Output the (x, y) coordinate of the center of the cell containing the given text.  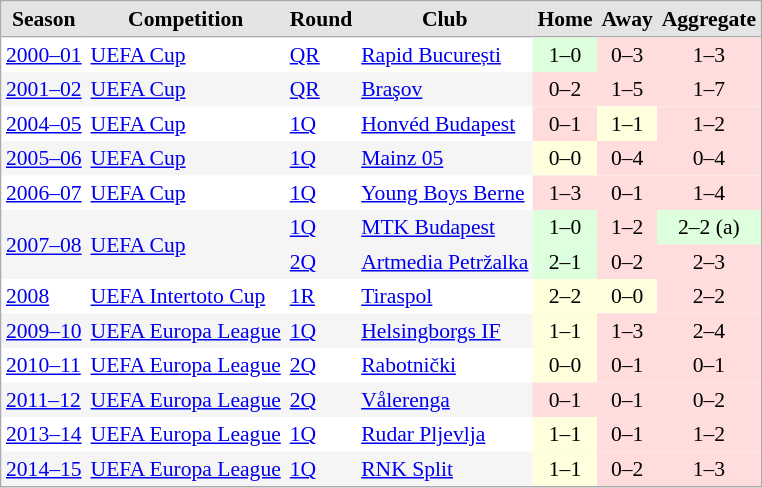
2006–07 (44, 193)
Aggregate (708, 20)
Away (627, 20)
Honvéd Budapest (445, 123)
2–3 (708, 261)
Helsingborgs IF (445, 331)
2013–14 (44, 434)
2005–06 (44, 158)
RNK Split (445, 469)
0–3 (627, 55)
2–1 (565, 261)
2009–10 (44, 331)
UEFA Intertoto Cup (186, 296)
Rabotnički (445, 365)
2–4 (708, 331)
Home (565, 20)
Tiraspol (445, 296)
Season (44, 20)
Round (320, 20)
Rapid București (445, 55)
2007–08 (44, 244)
2010–11 (44, 365)
Braşov (445, 89)
Club (445, 20)
MTK Budapest (445, 227)
2004–05 (44, 123)
1R (320, 296)
2–2 (a) (708, 227)
1–4 (708, 193)
Mainz 05 (445, 158)
Vålerenga (445, 399)
Young Boys Berne (445, 193)
2011–12 (44, 399)
2008 (44, 296)
Competition (186, 20)
1–7 (708, 89)
1–5 (627, 89)
Artmedia Petržalka (445, 261)
2001–02 (44, 89)
Rudar Pljevlja (445, 434)
2000–01 (44, 55)
2014–15 (44, 469)
